Determine the (x, y) coordinate at the center of the cell enclosing the given text.  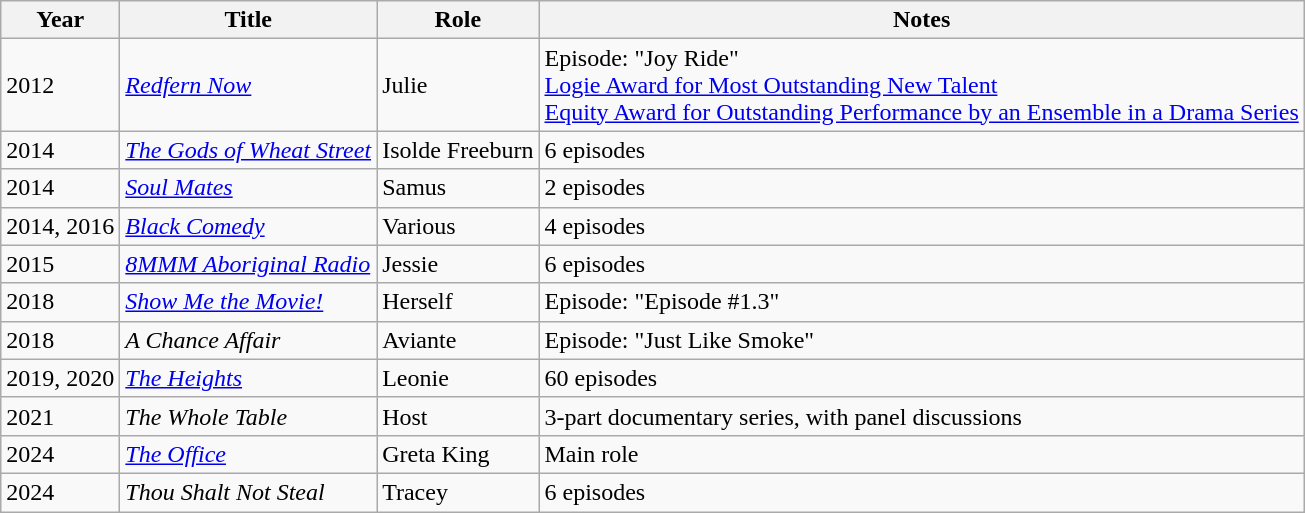
2019, 2020 (60, 378)
Soul Mates (248, 188)
Main role (922, 454)
3-part documentary series, with panel discussions (922, 416)
Year (60, 20)
Show Me the Movie! (248, 302)
The Office (248, 454)
2021 (60, 416)
2 episodes (922, 188)
The Heights (248, 378)
Notes (922, 20)
4 episodes (922, 226)
The Whole Table (248, 416)
The Gods of Wheat Street (248, 150)
Jessie (458, 264)
Leonie (458, 378)
Title (248, 20)
Host (458, 416)
2015 (60, 264)
2014, 2016 (60, 226)
Isolde Freeburn (458, 150)
2012 (60, 85)
Greta King (458, 454)
Julie (458, 85)
Episode: "Joy Ride"Logie Award for Most Outstanding New TalentEquity Award for Outstanding Performance by an Ensemble in a Drama Series (922, 85)
Role (458, 20)
Episode: "Just Like Smoke" (922, 340)
60 episodes (922, 378)
Herself (458, 302)
Samus (458, 188)
Black Comedy (248, 226)
A Chance Affair (248, 340)
Redfern Now (248, 85)
Episode: "Episode #1.3" (922, 302)
Aviante (458, 340)
Thou Shalt Not Steal (248, 492)
Various (458, 226)
8MMM Aboriginal Radio (248, 264)
Tracey (458, 492)
